Scan for the cell matching the given text and deliver its (x, y) coordinate at center. 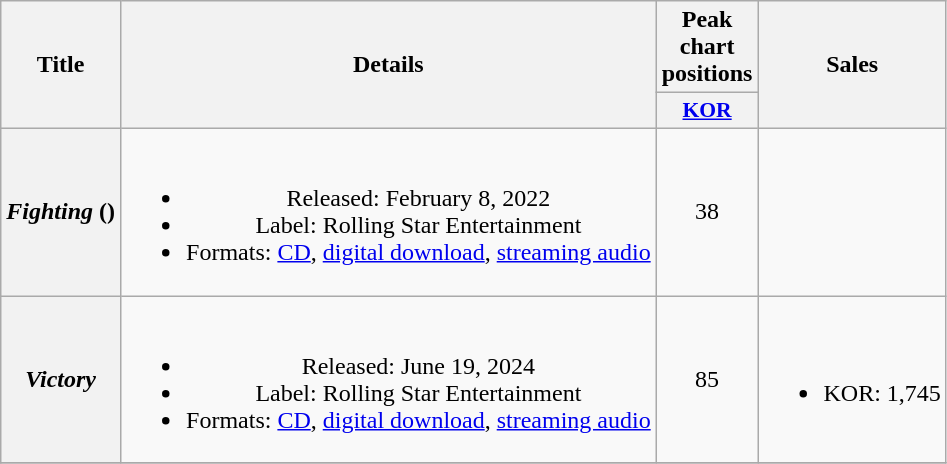
Title (61, 65)
38 (707, 212)
Sales (852, 65)
Victory (61, 380)
Released: June 19, 2024Label: Rolling Star EntertainmentFormats: CD, digital download, streaming audio (389, 380)
Fighting () (61, 212)
Peak chart positions (707, 47)
KOR: 1,745 (852, 380)
Details (389, 65)
Released: February 8, 2022Label: Rolling Star EntertainmentFormats: CD, digital download, streaming audio (389, 212)
85 (707, 380)
KOR (707, 111)
